Capture the cell that displays the provided text and extract its (x, y) central coordinate. 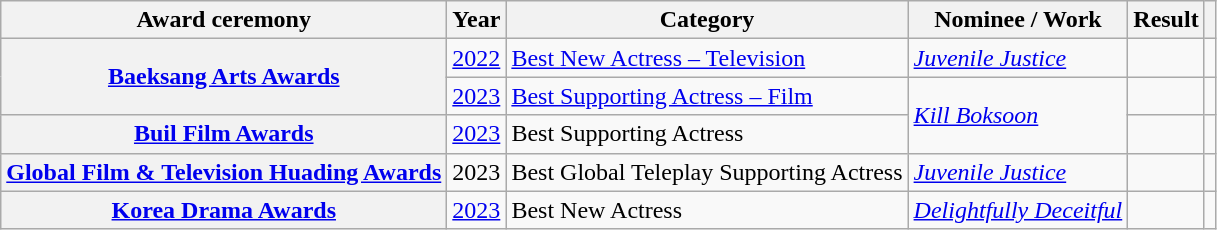
Best Supporting Actress (707, 134)
Korea Drama Awards (224, 210)
Best Supporting Actress – Film (707, 96)
Best New Actress – Television (707, 58)
Result (1166, 20)
Year (476, 20)
Best New Actress (707, 210)
Nominee / Work (1018, 20)
Delightfully Deceitful (1018, 210)
2022 (476, 58)
Category (707, 20)
Global Film & Television Huading Awards (224, 172)
Award ceremony (224, 20)
Best Global Teleplay Supporting Actress (707, 172)
Kill Boksoon (1018, 115)
Baeksang Arts Awards (224, 77)
Buil Film Awards (224, 134)
